Locate the cell with the specified text and output its (X, Y) center coordinate. 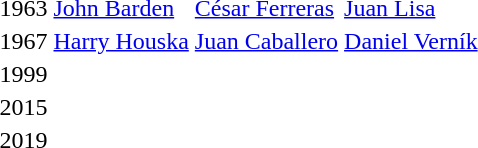
Juan Caballero (266, 41)
Harry Houska (121, 41)
